Find where the given text appears and provide that cell's center as (X, Y) coordinate. 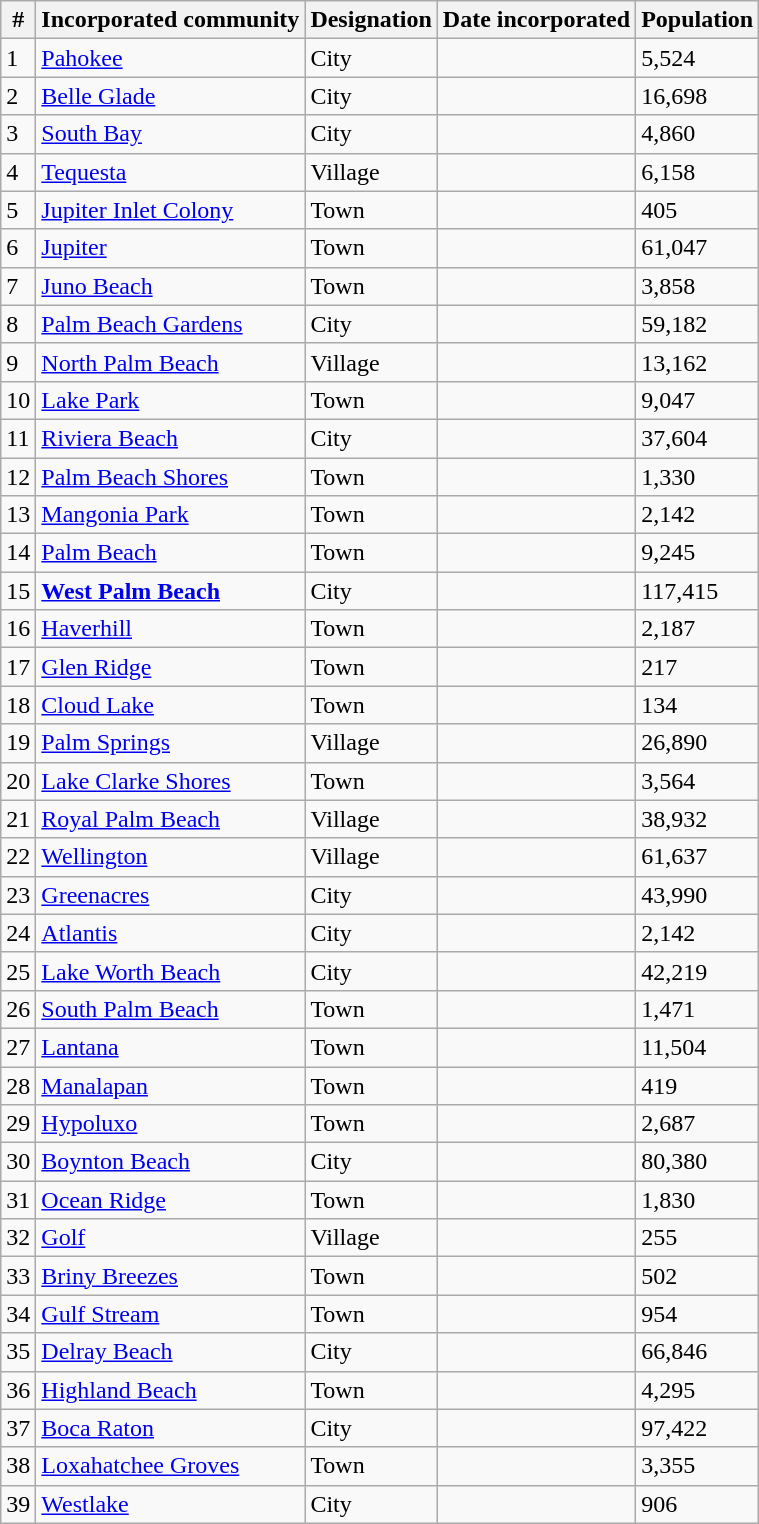
134 (698, 705)
Wellington (170, 857)
16,698 (698, 96)
Palm Beach (170, 553)
Lake Worth Beach (170, 971)
Delray Beach (170, 1352)
17 (18, 667)
15 (18, 591)
27 (18, 1047)
4 (18, 172)
31 (18, 1200)
22 (18, 857)
97,422 (698, 1428)
3 (18, 134)
Lake Park (170, 400)
4,295 (698, 1390)
South Palm Beach (170, 1009)
34 (18, 1314)
38,932 (698, 819)
405 (698, 210)
Population (698, 20)
Greenacres (170, 895)
28 (18, 1085)
117,415 (698, 591)
South Bay (170, 134)
Belle Glade (170, 96)
42,219 (698, 971)
Lantana (170, 1047)
3,355 (698, 1466)
26 (18, 1009)
7 (18, 286)
Hypoluxo (170, 1124)
Atlantis (170, 933)
Golf (170, 1238)
19 (18, 743)
3,858 (698, 286)
Lake Clarke Shores (170, 781)
38 (18, 1466)
217 (698, 667)
Boynton Beach (170, 1162)
6,158 (698, 172)
9,047 (698, 400)
20 (18, 781)
30 (18, 1162)
16 (18, 629)
# (18, 20)
Gulf Stream (170, 1314)
2,687 (698, 1124)
Date incorporated (536, 20)
25 (18, 971)
419 (698, 1085)
13 (18, 515)
2,187 (698, 629)
8 (18, 324)
33 (18, 1276)
10 (18, 400)
21 (18, 819)
2 (18, 96)
18 (18, 705)
11,504 (698, 1047)
Pahokee (170, 58)
1,330 (698, 477)
37 (18, 1428)
26,890 (698, 743)
Briny Breezes (170, 1276)
35 (18, 1352)
32 (18, 1238)
Loxahatchee Groves (170, 1466)
Designation (371, 20)
502 (698, 1276)
Jupiter (170, 248)
Jupiter Inlet Colony (170, 210)
Haverhill (170, 629)
61,637 (698, 857)
Westlake (170, 1504)
6 (18, 248)
Juno Beach (170, 286)
29 (18, 1124)
80,380 (698, 1162)
12 (18, 477)
66,846 (698, 1352)
Highland Beach (170, 1390)
Glen Ridge (170, 667)
255 (698, 1238)
4,860 (698, 134)
1,471 (698, 1009)
954 (698, 1314)
36 (18, 1390)
37,604 (698, 438)
Manalapan (170, 1085)
5 (18, 210)
906 (698, 1504)
Royal Palm Beach (170, 819)
1 (18, 58)
3,564 (698, 781)
Boca Raton (170, 1428)
Palm Springs (170, 743)
43,990 (698, 895)
Mangonia Park (170, 515)
North Palm Beach (170, 362)
Incorporated community (170, 20)
14 (18, 553)
9,245 (698, 553)
Tequesta (170, 172)
Palm Beach Gardens (170, 324)
13,162 (698, 362)
59,182 (698, 324)
11 (18, 438)
West Palm Beach (170, 591)
5,524 (698, 58)
Riviera Beach (170, 438)
24 (18, 933)
61,047 (698, 248)
Palm Beach Shores (170, 477)
1,830 (698, 1200)
23 (18, 895)
39 (18, 1504)
9 (18, 362)
Ocean Ridge (170, 1200)
Cloud Lake (170, 705)
